For the text-containing cell, return its midpoint in (X, Y) coordinate format. 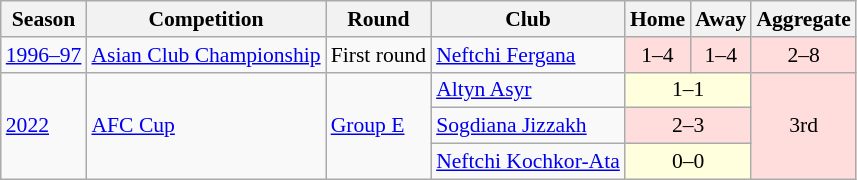
3rd (803, 126)
AFC Cup (206, 126)
2–8 (803, 55)
Season (44, 19)
Aggregate (803, 19)
2–3 (688, 126)
2022 (44, 126)
Competition (206, 19)
Round (378, 19)
Sogdiana Jizzakh (528, 126)
Neftchi Kochkor-Ata (528, 162)
Group E (378, 126)
Neftchi Fergana (528, 55)
First round (378, 55)
Altyn Asyr (528, 90)
0–0 (688, 162)
Club (528, 19)
1–1 (688, 90)
Home (658, 19)
Away (720, 19)
1996–97 (44, 55)
Asian Club Championship (206, 55)
